Search for the cell housing the specified text and yield its (x, y) center coordinate. 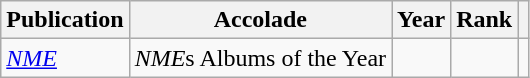
Accolade (260, 20)
Rank (484, 20)
NMEs Albums of the Year (260, 58)
Year (422, 20)
NME (65, 58)
Publication (65, 20)
